Return the (x, y) coordinate for the center point of the cell that contains the specified text.  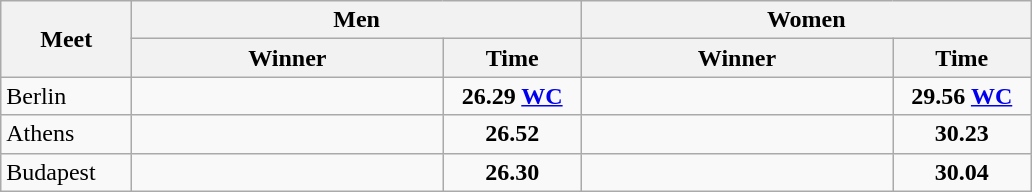
30.04 (962, 172)
30.23 (962, 134)
Berlin (66, 96)
Men (357, 20)
Meet (66, 39)
26.29 WC (512, 96)
Women (806, 20)
26.30 (512, 172)
26.52 (512, 134)
Budapest (66, 172)
Athens (66, 134)
29.56 WC (962, 96)
